Extract the [x, y] coordinate from the center of the cell holding the provided text.  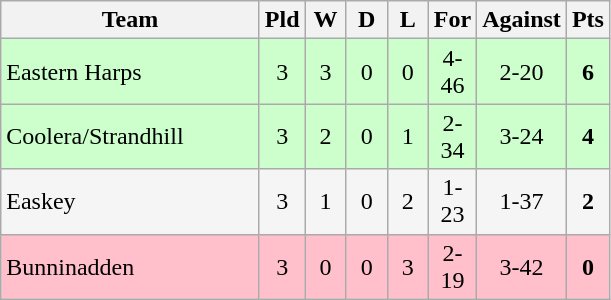
4-46 [452, 72]
Bunninadden [130, 266]
6 [588, 72]
Pts [588, 20]
4 [588, 136]
Easkey [130, 202]
For [452, 20]
Against [522, 20]
2-19 [452, 266]
Eastern Harps [130, 72]
Coolera/Strandhill [130, 136]
D [366, 20]
2-34 [452, 136]
L [408, 20]
Pld [282, 20]
3-24 [522, 136]
3-42 [522, 266]
W [326, 20]
1-23 [452, 202]
2-20 [522, 72]
Team [130, 20]
1-37 [522, 202]
